For the text-containing cell, return its midpoint in [X, Y] coordinate format. 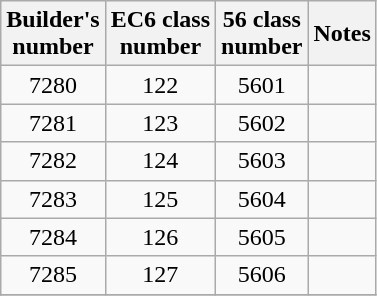
5604 [262, 199]
127 [160, 275]
Builder'snumber [53, 34]
EC6 classnumber [160, 34]
7282 [53, 161]
5606 [262, 275]
5601 [262, 85]
124 [160, 161]
5602 [262, 123]
122 [160, 85]
5605 [262, 237]
7281 [53, 123]
5603 [262, 161]
126 [160, 237]
7280 [53, 85]
56 classnumber [262, 34]
7283 [53, 199]
Notes [342, 34]
7285 [53, 275]
125 [160, 199]
123 [160, 123]
7284 [53, 237]
